Return the [X, Y] coordinate for the center point of the cell that contains the specified text.  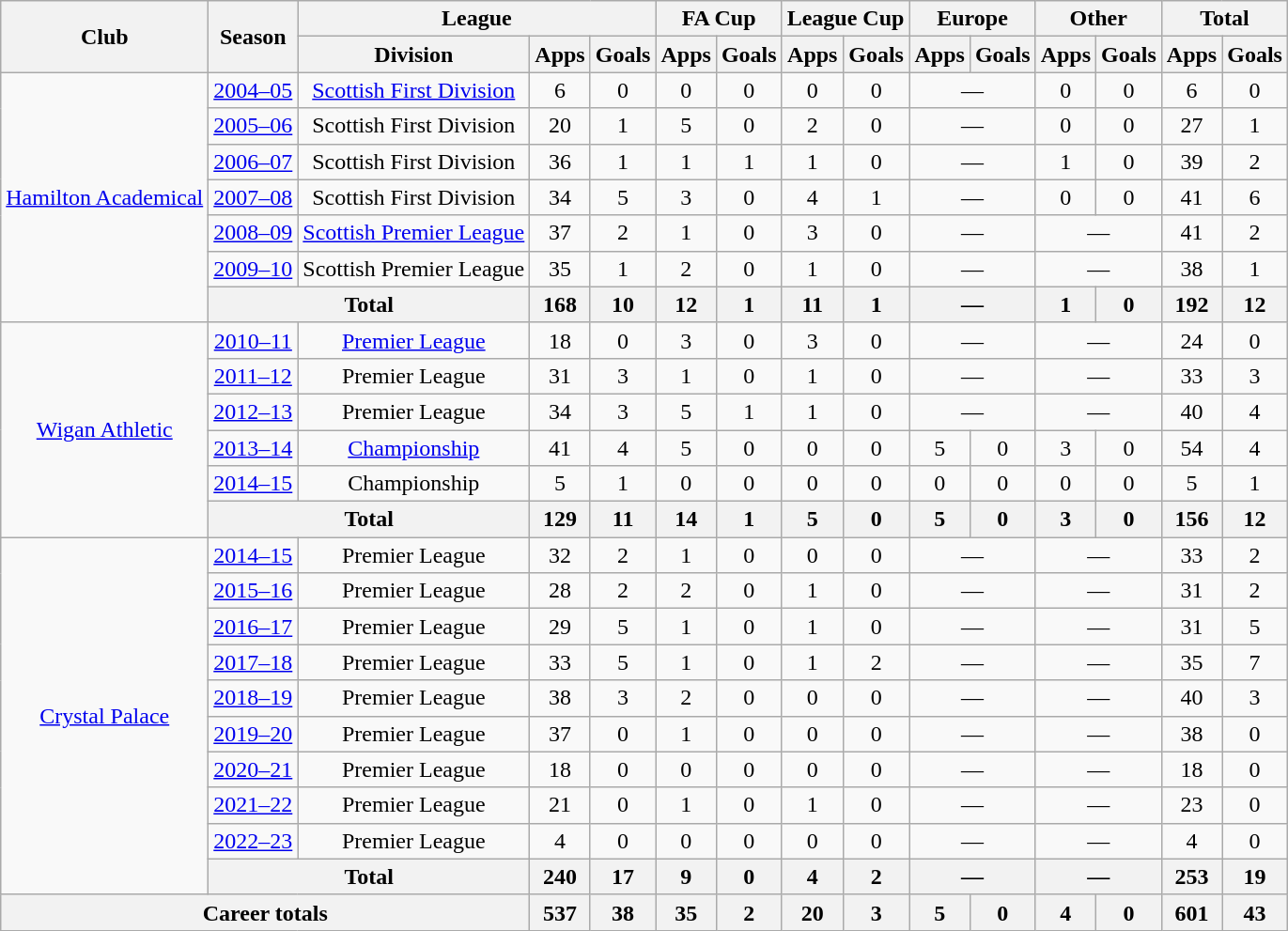
2016–17 [254, 627]
36 [560, 162]
2021–22 [254, 805]
17 [623, 877]
9 [686, 877]
2004–05 [254, 90]
537 [560, 912]
Club [105, 37]
27 [1191, 126]
28 [560, 591]
129 [560, 520]
43 [1255, 912]
39 [1191, 162]
2013–14 [254, 448]
29 [560, 627]
Division [413, 54]
2010–11 [254, 340]
FA Cup [719, 19]
Season [254, 37]
14 [686, 520]
32 [560, 555]
2005–06 [254, 126]
192 [1191, 304]
10 [623, 304]
2019–20 [254, 734]
7 [1255, 662]
Europe [972, 19]
2009–10 [254, 269]
54 [1191, 448]
Crystal Palace [105, 716]
League Cup [846, 19]
2007–08 [254, 197]
24 [1191, 340]
2018–19 [254, 698]
2020–21 [254, 769]
2022–23 [254, 841]
League [477, 19]
2015–16 [254, 591]
2017–18 [254, 662]
23 [1191, 805]
19 [1255, 877]
156 [1191, 520]
2012–13 [254, 411]
2011–12 [254, 376]
Career totals [265, 912]
21 [560, 805]
Wigan Athletic [105, 429]
168 [560, 304]
601 [1191, 912]
240 [560, 877]
253 [1191, 877]
Other [1098, 19]
2008–09 [254, 233]
Hamilton Academical [105, 197]
2006–07 [254, 162]
